Scan for the cell matching the given text and deliver its [X, Y] coordinate at center. 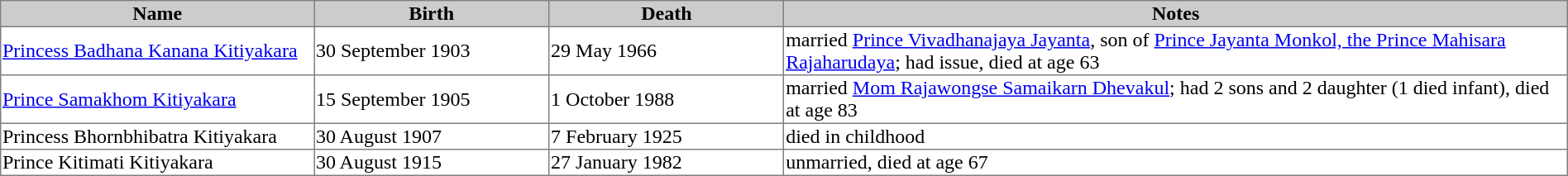
Princess Badhana Kanana Kitiyakara [157, 50]
27 January 1982 [667, 163]
unmarried, died at age 67 [1176, 163]
Princess Bhornbhibatra Kitiyakara [157, 136]
Prince Kitimati Kitiyakara [157, 163]
died in childhood [1176, 136]
married Prince Vivadhanajaya Jayanta, son of Prince Jayanta Monkol, the Prince Mahisara Rajaharudaya; had issue, died at age 63 [1176, 50]
29 May 1966 [667, 50]
married Mom Rajawongse Samaikarn Dhevakul; had 2 sons and 2 daughter (1 died infant), died at age 83 [1176, 99]
Notes [1176, 14]
Death [667, 14]
7 February 1925 [667, 136]
Prince Samakhom Kitiyakara [157, 99]
30 August 1915 [432, 163]
15 September 1905 [432, 99]
Name [157, 14]
30 September 1903 [432, 50]
Birth [432, 14]
30 August 1907 [432, 136]
1 October 1988 [667, 99]
